Determine the (X, Y) coordinate at the center of the cell enclosing the given text.  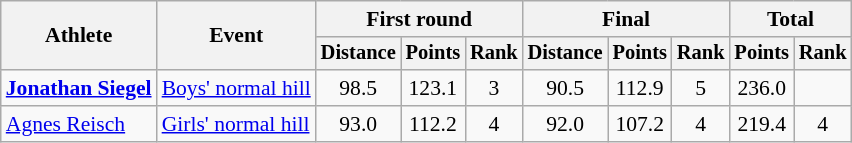
Final (626, 19)
219.4 (762, 124)
112.9 (640, 88)
First round (420, 19)
90.5 (566, 88)
98.5 (358, 88)
Total (791, 19)
92.0 (566, 124)
93.0 (358, 124)
112.2 (433, 124)
Boys' normal hill (236, 88)
123.1 (433, 88)
236.0 (762, 88)
Athlete (79, 36)
3 (494, 88)
Agnes Reisch (79, 124)
5 (701, 88)
Girls' normal hill (236, 124)
Event (236, 36)
107.2 (640, 124)
Jonathan Siegel (79, 88)
